Pinpoint the cell where the given text exists, returning its [x, y] midpoint coordinate. 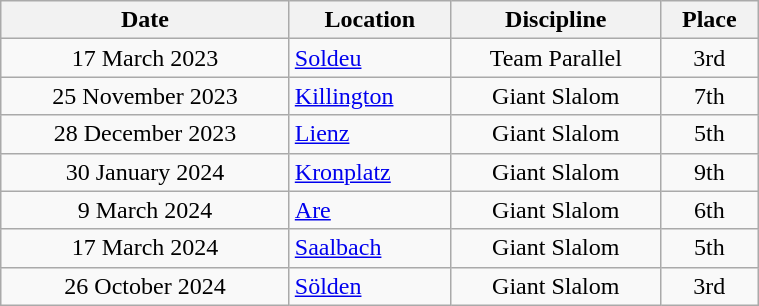
Sölden [370, 286]
28 December 2023 [146, 134]
26 October 2024 [146, 286]
Discipline [556, 20]
9th [710, 172]
Saalbach [370, 248]
Team Parallel [556, 58]
Are [370, 210]
Soldeu [370, 58]
7th [710, 96]
Lienz [370, 134]
Place [710, 20]
9 March 2024 [146, 210]
25 November 2023 [146, 96]
30 January 2024 [146, 172]
Date [146, 20]
17 March 2023 [146, 58]
Kronplatz [370, 172]
Killington [370, 96]
6th [710, 210]
17 March 2024 [146, 248]
Location [370, 20]
